Return the [X, Y] coordinate for the center point of the cell that contains the specified text.  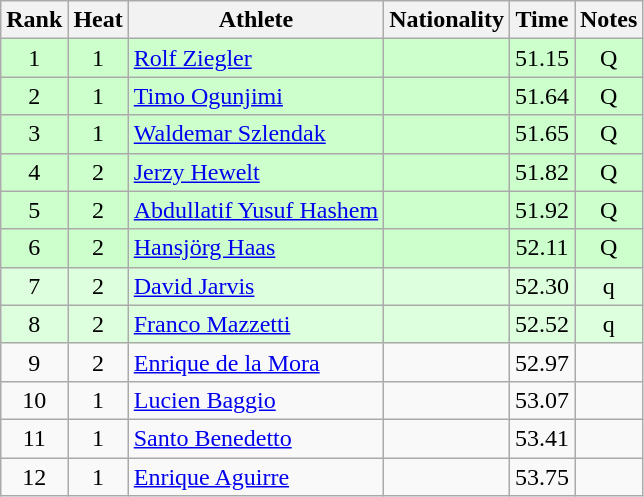
51.92 [542, 210]
Notes [608, 20]
4 [34, 172]
Jerzy Hewelt [256, 172]
9 [34, 362]
53.75 [542, 477]
Rolf Ziegler [256, 58]
52.30 [542, 286]
7 [34, 286]
Heat [98, 20]
Nationality [447, 20]
Franco Mazzetti [256, 324]
3 [34, 134]
52.52 [542, 324]
Timo Ogunjimi [256, 96]
Rank [34, 20]
52.11 [542, 248]
51.64 [542, 96]
Lucien Baggio [256, 400]
8 [34, 324]
12 [34, 477]
53.41 [542, 438]
Abdullatif Yusuf Hashem [256, 210]
6 [34, 248]
5 [34, 210]
11 [34, 438]
Enrique Aguirre [256, 477]
51.65 [542, 134]
Waldemar Szlendak [256, 134]
51.15 [542, 58]
Time [542, 20]
10 [34, 400]
Athlete [256, 20]
51.82 [542, 172]
Enrique de la Mora [256, 362]
52.97 [542, 362]
Santo Benedetto [256, 438]
David Jarvis [256, 286]
Hansjörg Haas [256, 248]
53.07 [542, 400]
